Search for the cell housing the specified text and yield its (X, Y) center coordinate. 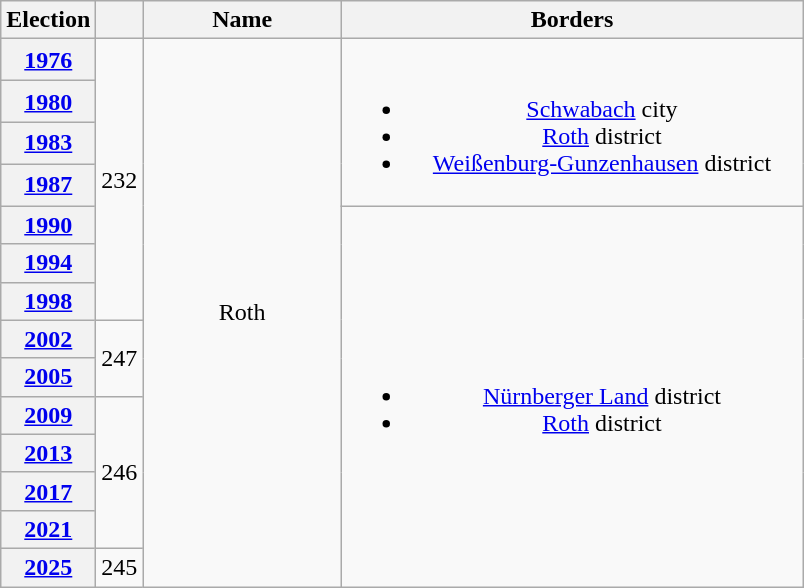
1990 (48, 225)
2009 (48, 415)
Schwabach cityRoth districtWeißenburg-Gunzenhausen district (572, 122)
232 (120, 180)
2021 (48, 529)
1983 (48, 143)
Borders (572, 20)
Roth (242, 313)
Nürnberger Land districtRoth district (572, 396)
1980 (48, 102)
Name (242, 20)
2025 (48, 567)
Election (48, 20)
2013 (48, 453)
2017 (48, 491)
245 (120, 567)
1994 (48, 263)
2005 (48, 377)
1976 (48, 60)
1987 (48, 185)
1998 (48, 301)
246 (120, 472)
2002 (48, 339)
247 (120, 358)
